Pinpoint the cell where the given text exists, returning its [X, Y] midpoint coordinate. 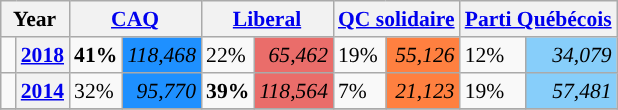
Year [34, 19]
65,462 [294, 55]
55,126 [423, 55]
Liberal [267, 19]
118,468 [162, 55]
2014 [42, 91]
32% [96, 91]
CAQ [135, 19]
22% [228, 55]
39% [228, 91]
12% [492, 55]
2018 [42, 55]
95,770 [162, 91]
41% [96, 55]
34,079 [571, 55]
118,564 [294, 91]
Parti Québécois [538, 19]
7% [360, 91]
QC solidaire [396, 19]
57,481 [571, 91]
21,123 [423, 91]
